Return the (x, y) coordinate for the center point of the cell that contains the specified text.  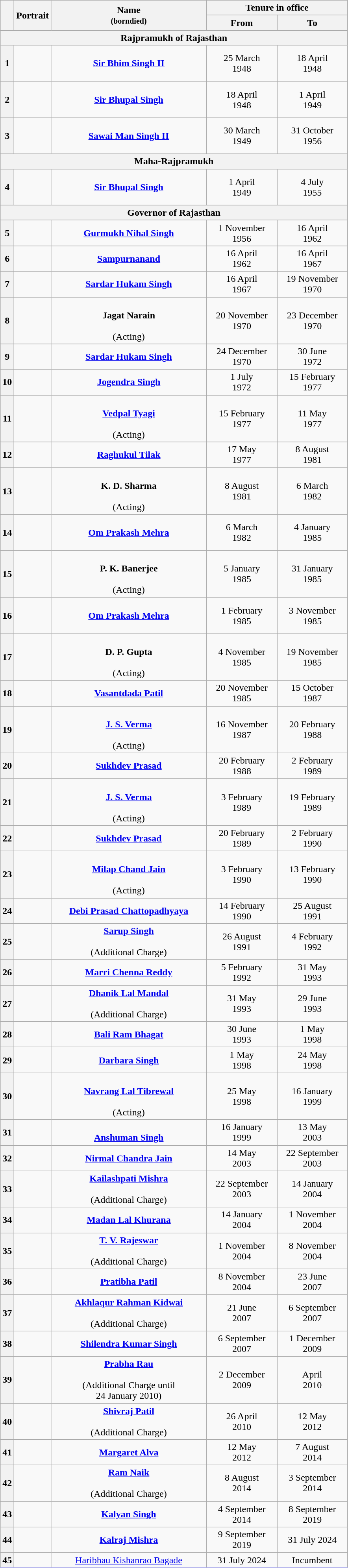
5 January1985 (242, 574)
Gurmukh Nihal Singh (128, 233)
6 (7, 258)
31 (7, 1133)
13 May2003 (313, 1133)
22 (7, 838)
30 (7, 1096)
16 November1987 (242, 730)
P. K. Banerjee(Acting) (128, 574)
31 October1956 (313, 136)
8 September2019 (313, 1514)
33 (7, 1189)
16 (7, 616)
Akhlaqur Rahman Kidwai(Additional Charge) (128, 1313)
April2010 (313, 1380)
Kalraj Mishra (128, 1540)
23 June2007 (313, 1281)
Kailashpati Mishra(Additional Charge) (128, 1189)
11 May1977 (313, 419)
2 February1990 (313, 838)
Margaret Alva (128, 1452)
Shilendra Kumar Singh (128, 1344)
4 November1985 (242, 657)
3 February1990 (242, 875)
Sir Bhim Singh II (128, 63)
Jogendra Singh (128, 383)
Darbara Singh (128, 1060)
9 September2019 (242, 1540)
Debi Prasad Chattopadhyaya (128, 911)
12 (7, 455)
2 December2009 (242, 1380)
20 November1970 (242, 320)
17 May1977 (242, 455)
39 (7, 1380)
23 (7, 875)
38 (7, 1344)
35 (7, 1251)
Ram Naik(Additional Charge) (128, 1483)
23 December1970 (313, 320)
20 February1989 (242, 838)
2 February1989 (313, 766)
25 March1948 (242, 63)
From (242, 23)
24 May1998 (313, 1060)
25 August1991 (313, 911)
8 (7, 320)
Madan Lal Khurana (128, 1220)
Bali Ram Bhagat (128, 1034)
Nirmal Chandra Jain (128, 1158)
5 February1992 (242, 973)
Marri Chenna Reddy (128, 973)
Sarup Singh(Additional Charge) (128, 942)
26 August1991 (242, 942)
Name(borndied) (128, 15)
Sampurnanand (128, 258)
21 (7, 802)
15 October1987 (313, 693)
28 (7, 1034)
24 December1970 (242, 357)
1 December2009 (313, 1344)
26 April2010 (242, 1422)
29 (7, 1060)
1 July1972 (242, 383)
4 July1955 (313, 187)
40 (7, 1422)
21 June2007 (242, 1313)
Navrang Lal Tibrewal(Acting) (128, 1096)
4 (7, 187)
5 (7, 233)
Kalyan Singh (128, 1514)
Incumbent (313, 1560)
30 March1949 (242, 136)
Milap Chand Jain(Acting) (128, 875)
4 January1985 (313, 533)
Maha-Rajpramukh (174, 161)
Rajpramukh of Rajasthan (174, 38)
19 November1970 (313, 284)
1 (7, 63)
37 (7, 1313)
19 November1985 (313, 657)
3 February1989 (242, 802)
Dhanik Lal Mandal(Additional Charge) (128, 1004)
Vasantdada Patil (128, 693)
7 August2014 (313, 1452)
14 (7, 533)
3 September2014 (313, 1483)
8 August2014 (242, 1483)
Haribhau Kishanrao Bagade (128, 1560)
Governor of Rajasthan (174, 213)
44 (7, 1540)
20 November1985 (242, 693)
30 June1993 (242, 1034)
13 (7, 491)
Anshuman Singh (128, 1133)
42 (7, 1483)
26 (7, 973)
14 May2003 (242, 1158)
Jagat Narain(Acting) (128, 320)
24 (7, 911)
43 (7, 1514)
To (313, 23)
25 (7, 942)
10 (7, 383)
31 January1985 (313, 574)
Tenure in office (277, 8)
2 (7, 100)
30 June1972 (313, 357)
Pratibha Patil (128, 1281)
19 February1989 (313, 802)
36 (7, 1281)
19 (7, 730)
41 (7, 1452)
Prabha Rau(Additional Charge until24 January 2010) (128, 1380)
D. P. Gupta(Acting) (128, 657)
7 (7, 284)
14 February1990 (242, 911)
3 (7, 136)
9 (7, 357)
4 September2014 (242, 1514)
Portrait (33, 15)
Sawai Man Singh II (128, 136)
25 May1998 (242, 1096)
15 (7, 574)
Raghukul Tilak (128, 455)
45 (7, 1560)
34 (7, 1220)
Shivraj Patil(Additional Charge) (128, 1422)
K. D. Sharma(Acting) (128, 491)
1 February1985 (242, 616)
Vedpal Tyagi(Acting) (128, 419)
20 (7, 766)
13 February1990 (313, 875)
11 (7, 419)
27 (7, 1004)
4 February1992 (313, 942)
32 (7, 1158)
1 November1956 (242, 233)
29 June1993 (313, 1004)
17 (7, 657)
3 November1985 (313, 616)
18 (7, 693)
T. V. Rajeswar(Additional Charge) (128, 1251)
